Locate the cell with the specified text and output its [X, Y] center coordinate. 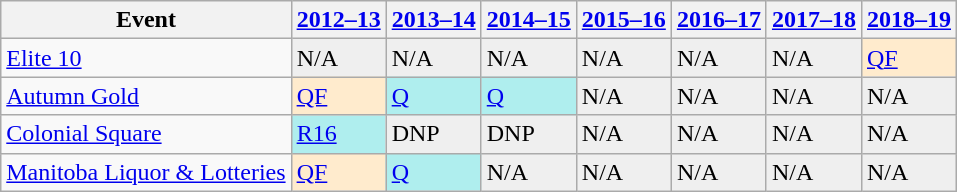
2018–19 [908, 20]
2016–17 [718, 20]
Manitoba Liquor & Lotteries [146, 172]
R16 [338, 134]
Event [146, 20]
Colonial Square [146, 134]
2012–13 [338, 20]
2014–15 [528, 20]
Autumn Gold [146, 96]
2015–16 [624, 20]
2013–14 [434, 20]
2017–18 [814, 20]
Elite 10 [146, 58]
